Identify which cell holds the provided text, then report its (X, Y) central coordinate. 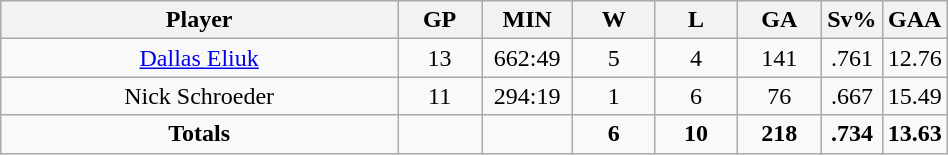
218 (780, 134)
13 (440, 58)
GAA (914, 20)
Nick Schroeder (200, 96)
294:19 (528, 96)
10 (696, 134)
.761 (852, 58)
L (696, 20)
.667 (852, 96)
Sv% (852, 20)
141 (780, 58)
GA (780, 20)
5 (614, 58)
1 (614, 96)
Player (200, 20)
13.63 (914, 134)
662:49 (528, 58)
GP (440, 20)
MIN (528, 20)
Dallas Eliuk (200, 58)
4 (696, 58)
76 (780, 96)
.734 (852, 134)
11 (440, 96)
12.76 (914, 58)
15.49 (914, 96)
W (614, 20)
Totals (200, 134)
